From the cell containing the given text, extract its center point as (x, y) coordinate. 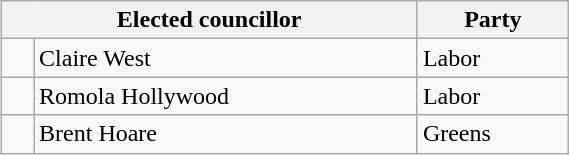
Elected councillor (209, 20)
Brent Hoare (226, 134)
Claire West (226, 58)
Party (492, 20)
Romola Hollywood (226, 96)
Greens (492, 134)
